Search for the cell housing the specified text and yield its [X, Y] center coordinate. 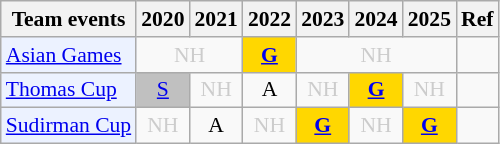
Ref [477, 19]
2025 [430, 19]
Asian Games [68, 55]
Sudirman Cup [68, 126]
Team events [68, 19]
2022 [270, 19]
2023 [322, 19]
S [162, 90]
2021 [216, 19]
Thomas Cup [68, 90]
2020 [162, 19]
2024 [376, 19]
